Extract the (x, y) coordinate from the center of the cell holding the provided text.  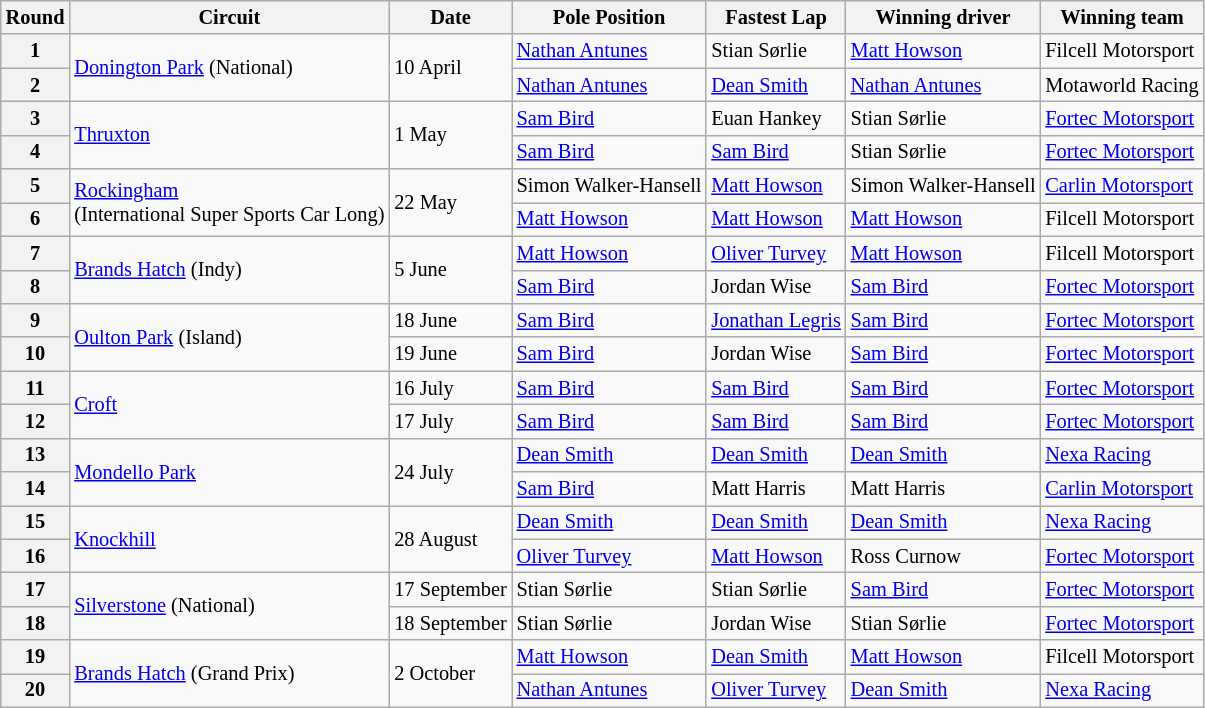
Knockhill (229, 538)
4 (36, 152)
10 April (450, 68)
Euan Hankey (776, 118)
3 (36, 118)
Silverstone (National) (229, 606)
17 July (450, 421)
18 June (450, 320)
24 July (450, 472)
20 (36, 690)
Jonathan Legris (776, 320)
18 (36, 623)
11 (36, 388)
Croft (229, 404)
Rockingham(International Super Sports Car Long) (229, 202)
22 May (450, 202)
2 October (450, 674)
7 (36, 253)
5 (36, 186)
Brands Hatch (Grand Prix) (229, 674)
2 (36, 85)
5 June (450, 270)
Winning team (1122, 17)
1 May (450, 134)
14 (36, 489)
Brands Hatch (Indy) (229, 270)
10 (36, 354)
Thruxton (229, 134)
Fastest Lap (776, 17)
Oulton Park (Island) (229, 336)
17 (36, 589)
Round (36, 17)
12 (36, 421)
Donington Park (National) (229, 68)
15 (36, 522)
Mondello Park (229, 472)
16 July (450, 388)
Date (450, 17)
13 (36, 455)
28 August (450, 538)
19 June (450, 354)
9 (36, 320)
Pole Position (610, 17)
Winning driver (944, 17)
19 (36, 657)
Circuit (229, 17)
17 September (450, 589)
Motaworld Racing (1122, 85)
18 September (450, 623)
1 (36, 51)
6 (36, 219)
16 (36, 556)
Ross Curnow (944, 556)
8 (36, 287)
